Capture the cell that displays the provided text and extract its [x, y] central coordinate. 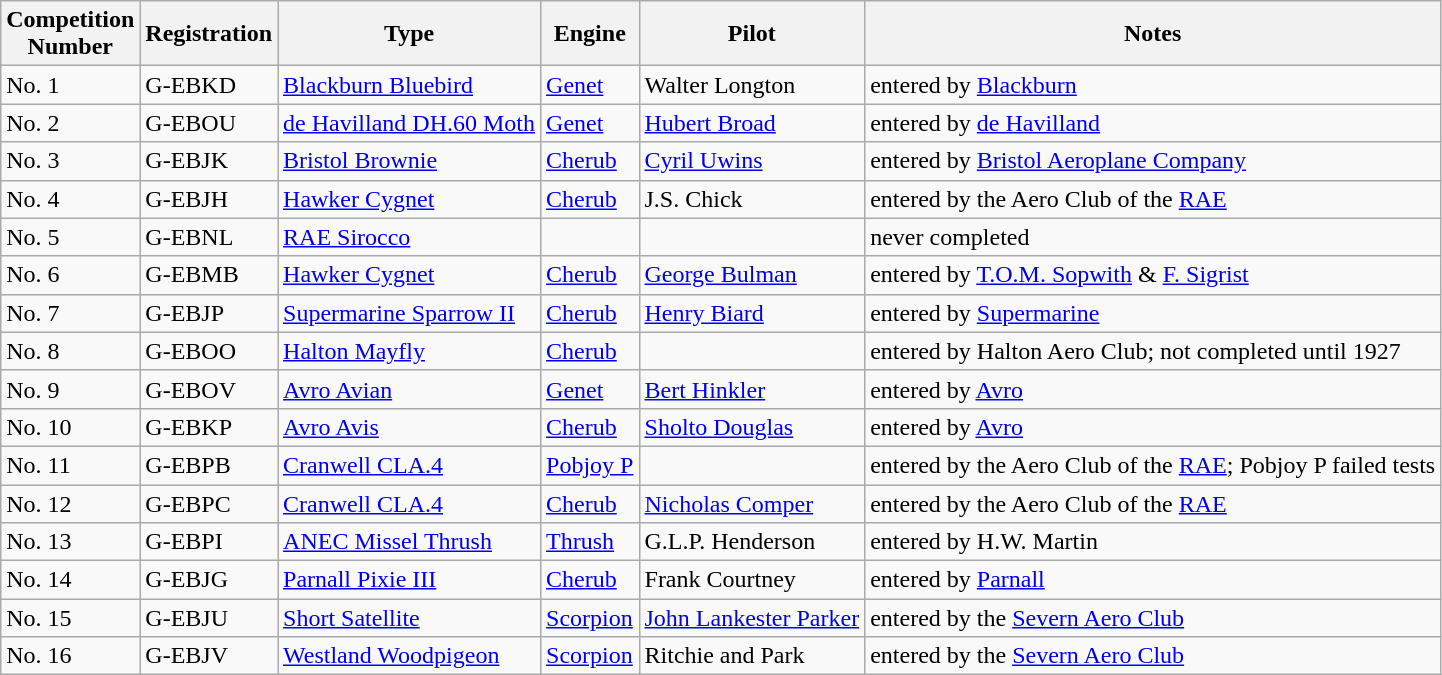
No. 8 [70, 351]
G-EBKP [209, 427]
No. 10 [70, 427]
G-EBJH [209, 199]
G-EBKD [209, 85]
G-EBNL [209, 237]
Pilot [752, 34]
G-EBJK [209, 161]
Blackburn Bluebird [410, 85]
No. 9 [70, 389]
Hubert Broad [752, 123]
Bert Hinkler [752, 389]
Notes [1153, 34]
Ritchie and Park [752, 656]
ANEC Missel Thrush [410, 542]
J.S. Chick [752, 199]
G-EBOU [209, 123]
Registration [209, 34]
Westland Woodpigeon [410, 656]
G-EBMB [209, 275]
No. 5 [70, 237]
entered by Blackburn [1153, 85]
Engine [590, 34]
Bristol Brownie [410, 161]
G-EBPB [209, 465]
entered by the Aero Club of the RAE; Pobjoy P failed tests [1153, 465]
G-EBOV [209, 389]
No. 16 [70, 656]
Short Satellite [410, 618]
No. 3 [70, 161]
G.L.P. Henderson [752, 542]
No. 12 [70, 503]
No. 4 [70, 199]
Nicholas Comper [752, 503]
Avro Avian [410, 389]
Sholto Douglas [752, 427]
No. 11 [70, 465]
entered by H.W. Martin [1153, 542]
G-EBPC [209, 503]
Cyril Uwins [752, 161]
RAE Sirocco [410, 237]
No. 15 [70, 618]
entered by T.O.M. Sopwith & F. Sigrist [1153, 275]
entered by Parnall [1153, 580]
Frank Courtney [752, 580]
No. 2 [70, 123]
G-EBJP [209, 313]
de Havilland DH.60 Moth [410, 123]
No. 7 [70, 313]
Avro Avis [410, 427]
Competition Number [70, 34]
Walter Longton [752, 85]
Parnall Pixie III [410, 580]
John Lankester Parker [752, 618]
Halton Mayfly [410, 351]
never completed [1153, 237]
Thrush [590, 542]
G-EBJU [209, 618]
entered by Bristol Aeroplane Company [1153, 161]
G-EBJV [209, 656]
Supermarine Sparrow II [410, 313]
No. 13 [70, 542]
Type [410, 34]
entered by de Havilland [1153, 123]
Pobjoy P [590, 465]
entered by Halton Aero Club; not completed until 1927 [1153, 351]
No. 14 [70, 580]
G-EBJG [209, 580]
Henry Biard [752, 313]
No. 6 [70, 275]
G-EBOO [209, 351]
G-EBPI [209, 542]
No. 1 [70, 85]
George Bulman [752, 275]
entered by Supermarine [1153, 313]
